Scan for the cell matching the given text and deliver its [X, Y] coordinate at center. 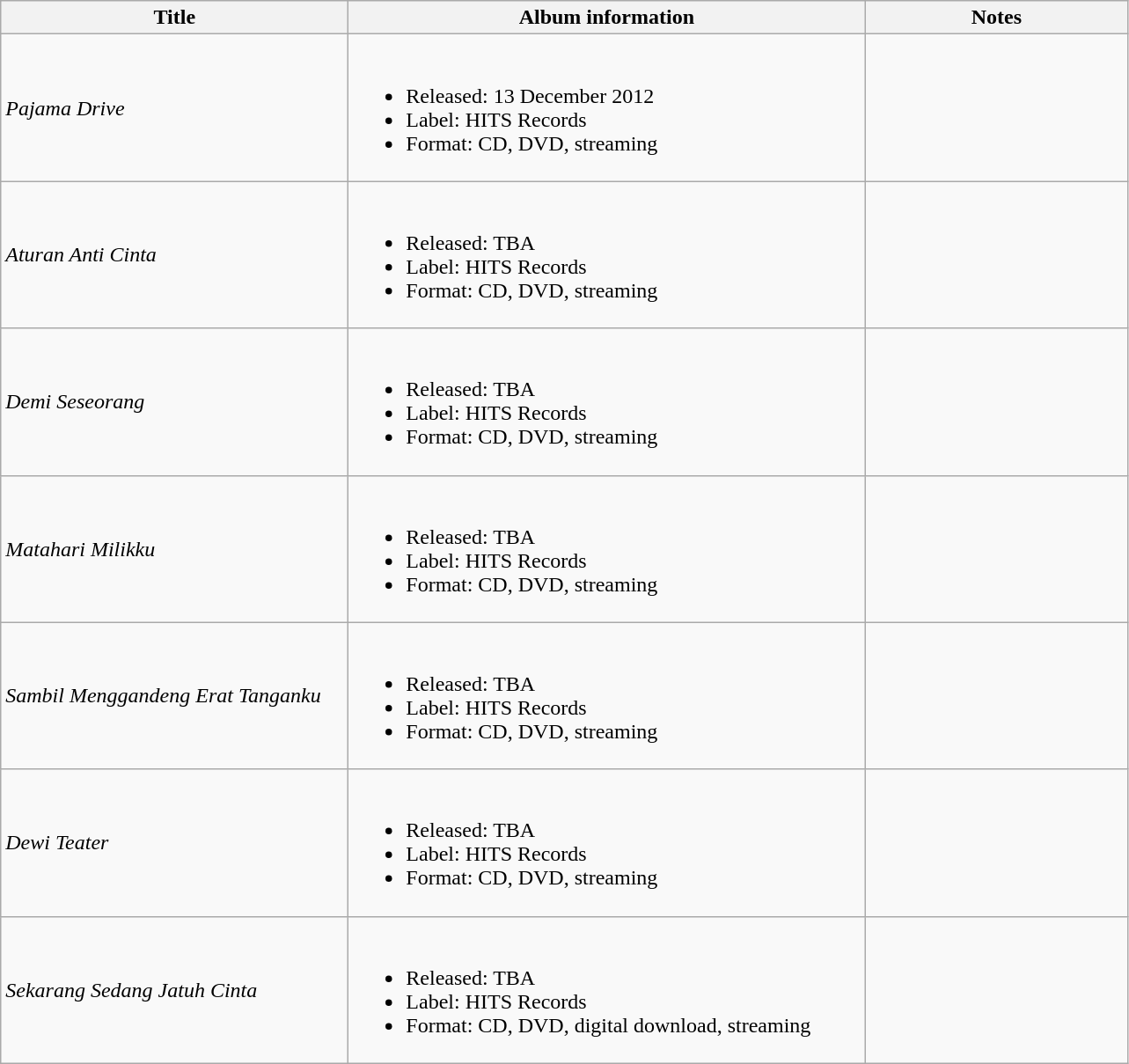
Album information [607, 18]
Demi Seseorang [174, 401]
Matahari Milikku [174, 549]
Sekarang Sedang Jatuh Cinta [174, 989]
Title [174, 18]
Sambil Menggandeng Erat Tanganku [174, 695]
Notes [996, 18]
Released: 13 December 2012Label: HITS RecordsFormat: CD, DVD, streaming [607, 107]
Dewi Teater [174, 843]
Aturan Anti Cinta [174, 255]
Pajama Drive [174, 107]
Released: TBALabel: HITS RecordsFormat: CD, DVD, digital download, streaming [607, 989]
